Return (X, Y) of the center of cell containing provided text 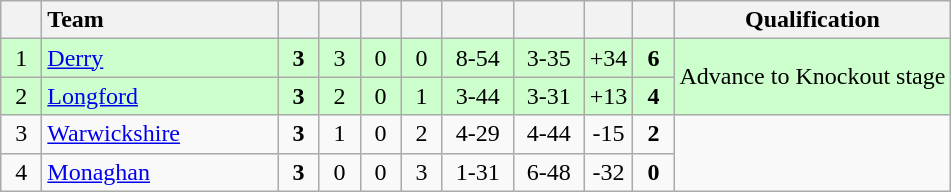
Warwickshire (160, 134)
Monaghan (160, 172)
Longford (160, 96)
+34 (608, 58)
+13 (608, 96)
6-48 (548, 172)
3-35 (548, 58)
3-44 (478, 96)
1-31 (478, 172)
8-54 (478, 58)
-32 (608, 172)
4-44 (548, 134)
6 (654, 58)
-15 (608, 134)
Derry (160, 58)
Team (160, 20)
4-29 (478, 134)
Qualification (812, 20)
Advance to Knockout stage (812, 77)
3-31 (548, 96)
